Identify which cell holds the provided text, then report its [x, y] central coordinate. 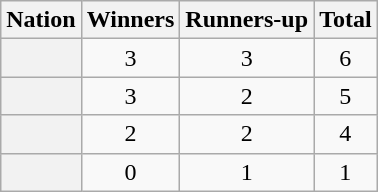
6 [346, 58]
0 [130, 172]
Winners [130, 20]
5 [346, 96]
Runners-up [247, 20]
Total [346, 20]
4 [346, 134]
Nation [41, 20]
